Output the [X, Y] coordinate of the center of the cell containing the given text.  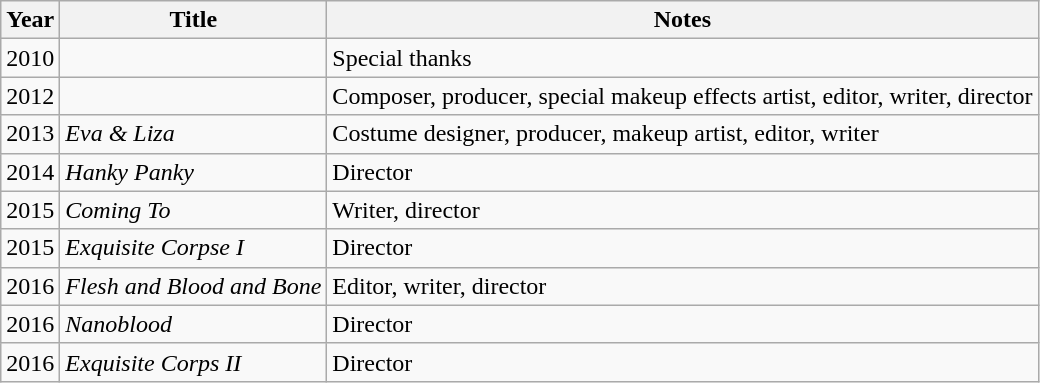
Costume designer, producer, makeup artist, editor, writer [682, 134]
Flesh and Blood and Bone [194, 286]
Exquisite Corpse I [194, 248]
Year [30, 20]
Title [194, 20]
2014 [30, 172]
Coming To [194, 210]
Exquisite Corps II [194, 362]
2013 [30, 134]
Editor, writer, director [682, 286]
Writer, director [682, 210]
Special thanks [682, 58]
Nanoblood [194, 324]
Notes [682, 20]
Hanky Panky [194, 172]
Composer, producer, special makeup effects artist, editor, writer, director [682, 96]
Eva & Liza [194, 134]
2012 [30, 96]
2010 [30, 58]
